Return (X, Y) of the center of cell containing provided text 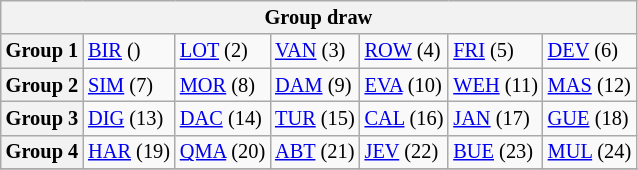
ROW (4) (404, 51)
MAS (12) (590, 85)
DEV (6) (590, 51)
HAR (19) (129, 152)
JEV (22) (404, 152)
WEH (11) (495, 85)
QMA (20) (222, 152)
SIM (7) (129, 85)
VAN (3) (315, 51)
BUE (23) (495, 152)
EVA (10) (404, 85)
CAL (16) (404, 118)
GUE (18) (590, 118)
BIR () (129, 51)
MOR (8) (222, 85)
MUL (24) (590, 152)
DAM (9) (315, 85)
Group 2 (42, 85)
Group 4 (42, 152)
DIG (13) (129, 118)
Group draw (318, 17)
Group 3 (42, 118)
DAC (14) (222, 118)
ABT (21) (315, 152)
LOT (2) (222, 51)
JAN (17) (495, 118)
FRI (5) (495, 51)
Group 1 (42, 51)
TUR (15) (315, 118)
